For the text-containing cell, return its midpoint in (x, y) coordinate format. 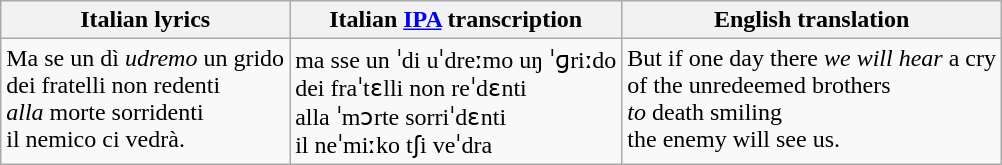
ma sse un ˈdi uˈdreːmo uŋ ˈɡriːdodei fraˈtɛlli non reˈdɛntialla ˈmɔrte sorriˈdɛntiil neˈmiːko tʃi veˈdra (456, 102)
Ma se un dì udremo un gridodei fratelli non redentialla morte sorridentiil nemico ci vedrà. (146, 102)
Italian lyrics (146, 20)
Italian IPA transcription (456, 20)
English translation (812, 20)
But if one day there we will hear a cryof the unredeemed brothersto death smilingthe enemy will see us. (812, 102)
